For the text-containing cell, return its midpoint in (x, y) coordinate format. 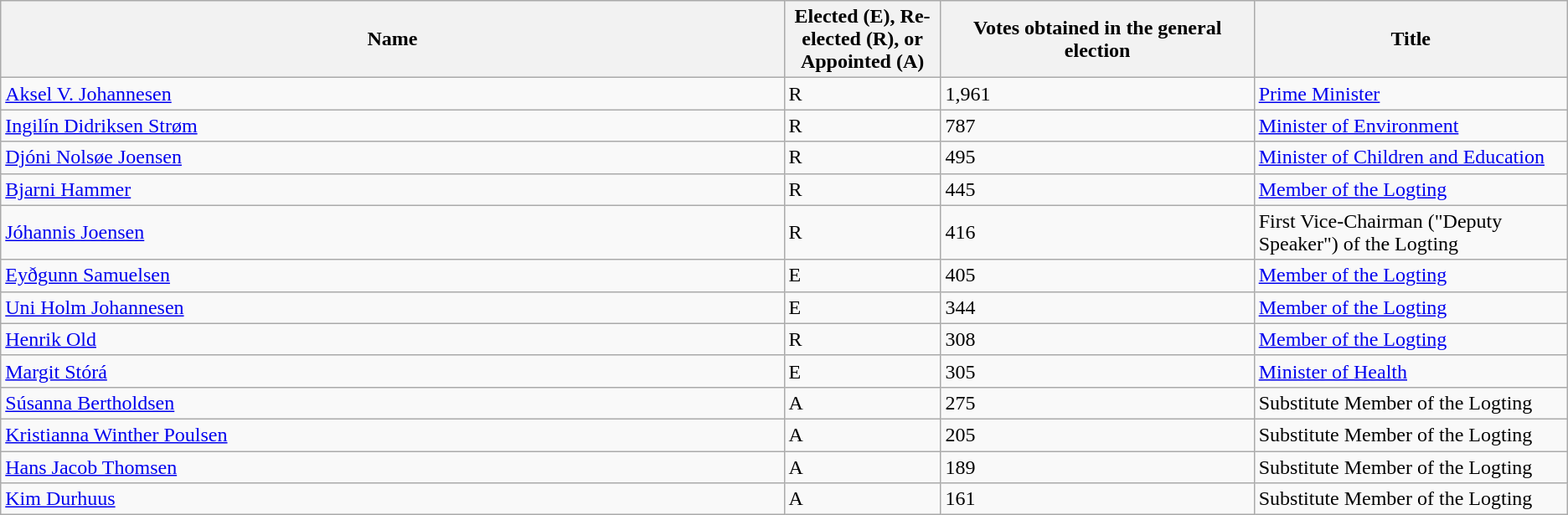
Minister of Children and Education (1411, 157)
Kim Durhuus (392, 499)
787 (1097, 126)
Title (1411, 39)
205 (1097, 435)
Name (392, 39)
189 (1097, 466)
416 (1097, 233)
Minister of Health (1411, 371)
First Vice-Chairman ("Deputy Speaker") of the Logting (1411, 233)
308 (1097, 339)
Djóni Nolsøe Joensen (392, 157)
Súsanna Bertholdsen (392, 403)
Uni Holm Johannesen (392, 307)
Ingilín Didriksen Strøm (392, 126)
Minister of Environment (1411, 126)
305 (1097, 371)
Eyðgunn Samuelsen (392, 276)
Prime Minister (1411, 94)
Henrik Old (392, 339)
Margit Stórá (392, 371)
405 (1097, 276)
Jóhannis Joensen (392, 233)
Bjarni Hammer (392, 189)
495 (1097, 157)
344 (1097, 307)
275 (1097, 403)
Elected (E), Re-elected (R), or Appointed (A) (863, 39)
Votes obtained in the general election (1097, 39)
Kristianna Winther Poulsen (392, 435)
Hans Jacob Thomsen (392, 466)
Aksel V. Johannesen (392, 94)
1,961 (1097, 94)
161 (1097, 499)
445 (1097, 189)
